Return the [X, Y] coordinate for the center point of the cell that contains the specified text.  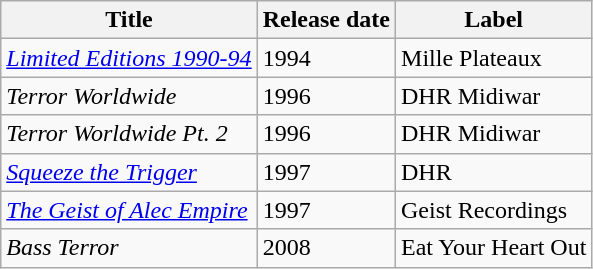
Eat Your Heart Out [494, 248]
Label [494, 20]
DHR [494, 172]
Bass Terror [129, 248]
Title [129, 20]
Terror Worldwide Pt. 2 [129, 134]
The Geist of Alec Empire [129, 210]
Terror Worldwide [129, 96]
Mille Plateaux [494, 58]
Release date [326, 20]
Geist Recordings [494, 210]
Limited Editions 1990-94 [129, 58]
1994 [326, 58]
Squeeze the Trigger [129, 172]
2008 [326, 248]
